Extract the [x, y] coordinate from the center of the cell holding the provided text.  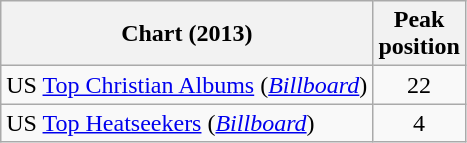
22 [419, 85]
US Top Heatseekers (Billboard) [187, 123]
4 [419, 123]
Chart (2013) [187, 34]
Peakposition [419, 34]
US Top Christian Albums (Billboard) [187, 85]
